Detect which cell encompasses the target text, then output its [x, y] center coordinate. 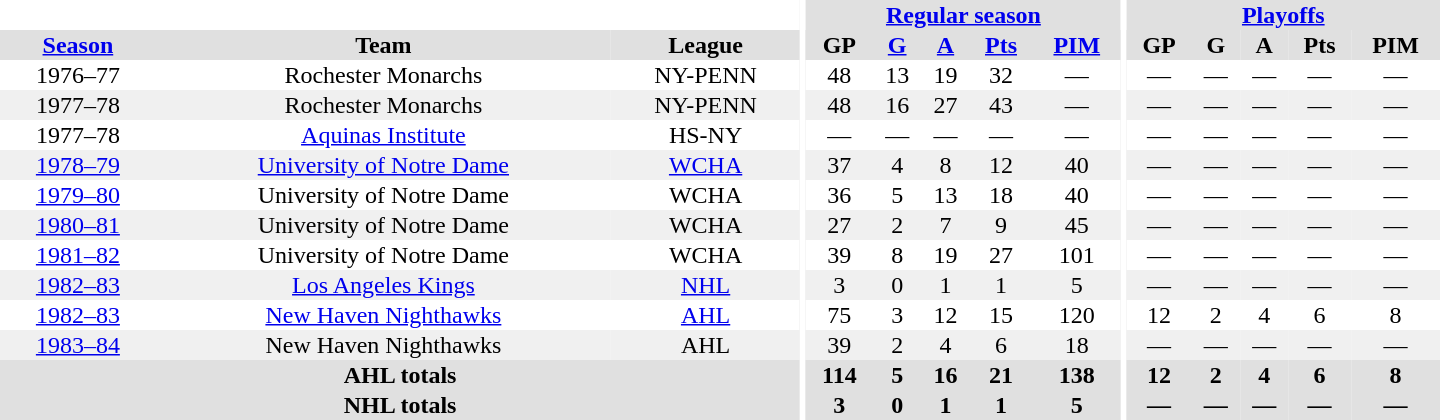
15 [1002, 315]
Aquinas Institute [384, 135]
9 [1002, 225]
1980–81 [78, 225]
HS-NY [706, 135]
32 [1002, 75]
7 [945, 225]
21 [1002, 375]
1981–82 [78, 255]
NHL totals [400, 405]
Los Angeles Kings [384, 285]
Season [78, 45]
Team [384, 45]
36 [840, 195]
Playoffs [1284, 15]
NHL [706, 285]
Regular season [964, 15]
120 [1076, 315]
101 [1076, 255]
138 [1076, 375]
1979–80 [78, 195]
43 [1002, 105]
37 [840, 165]
45 [1076, 225]
1976–77 [78, 75]
League [706, 45]
75 [840, 315]
AHL totals [400, 375]
114 [840, 375]
1978–79 [78, 165]
1983–84 [78, 345]
